Capture the cell that displays the provided text and extract its [x, y] central coordinate. 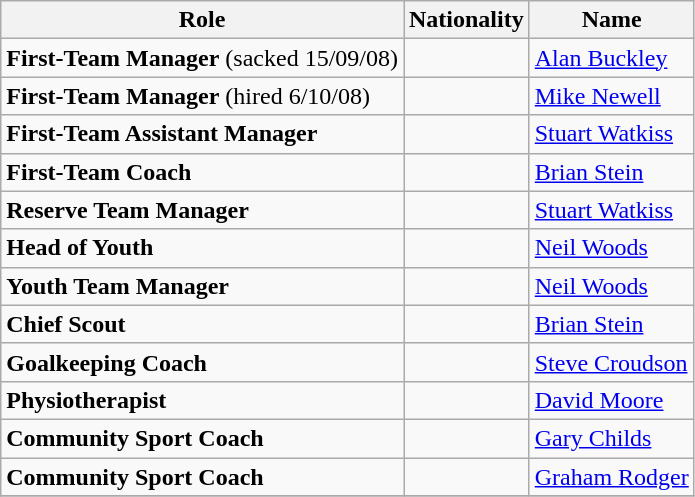
David Moore [612, 400]
Youth Team Manager [202, 286]
Graham Rodger [612, 477]
Head of Youth [202, 248]
Role [202, 20]
Goalkeeping Coach [202, 362]
Steve Croudson [612, 362]
First-Team Assistant Manager [202, 134]
First-Team Manager (hired 6/10/08) [202, 96]
Physiotherapist [202, 400]
Alan Buckley [612, 58]
Chief Scout [202, 324]
Mike Newell [612, 96]
First-Team Manager (sacked 15/09/08) [202, 58]
Reserve Team Manager [202, 210]
First-Team Coach [202, 172]
Gary Childs [612, 438]
Nationality [467, 20]
Name [612, 20]
